Pinpoint the cell where the given text exists, returning its [x, y] midpoint coordinate. 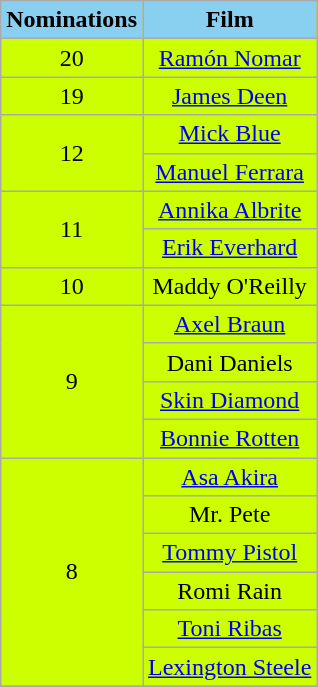
Tommy Pistol [229, 553]
Axel Braun [229, 324]
Mr. Pete [229, 515]
Romi Rain [229, 591]
Skin Diamond [229, 400]
Manuel Ferrara [229, 172]
Toni Ribas [229, 629]
Ramón Nomar [229, 58]
Mick Blue [229, 134]
Maddy O'Reilly [229, 286]
12 [72, 153]
Annika Albrite [229, 210]
11 [72, 229]
Erik Everhard [229, 248]
8 [72, 572]
Nominations [72, 20]
Lexington Steele [229, 667]
9 [72, 381]
19 [72, 96]
James Deen [229, 96]
Bonnie Rotten [229, 438]
Dani Daniels [229, 362]
Asa Akira [229, 477]
20 [72, 58]
Film [229, 20]
10 [72, 286]
